Locate the cell with the specified text and output its (x, y) center coordinate. 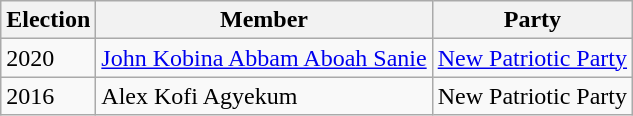
Party (532, 20)
Member (264, 20)
Election (48, 20)
John Kobina Abbam Aboah Sanie (264, 58)
2020 (48, 58)
Alex Kofi Agyekum (264, 96)
2016 (48, 96)
